Scan for the cell matching the given text and deliver its (x, y) coordinate at center. 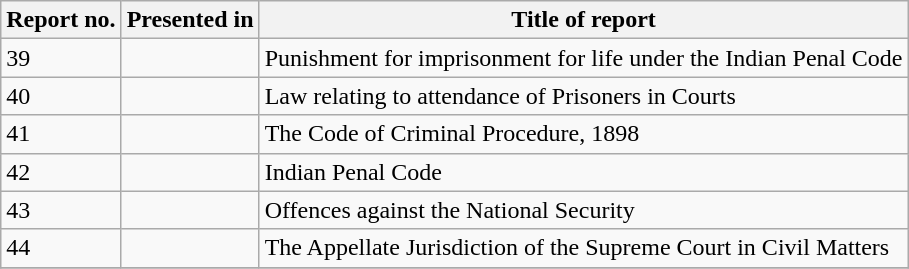
Offences against the National Security (584, 210)
43 (61, 210)
Indian Penal Code (584, 172)
39 (61, 58)
42 (61, 172)
Report no. (61, 20)
40 (61, 96)
Law relating to attendance of Prisoners in Courts (584, 96)
The Appellate Jurisdiction of the Supreme Court in Civil Matters (584, 248)
Presented in (190, 20)
The Code of Criminal Procedure, 1898 (584, 134)
Title of report (584, 20)
44 (61, 248)
Punishment for imprisonment for life under the Indian Penal Code (584, 58)
41 (61, 134)
